Detect which cell encompasses the target text, then output its [x, y] center coordinate. 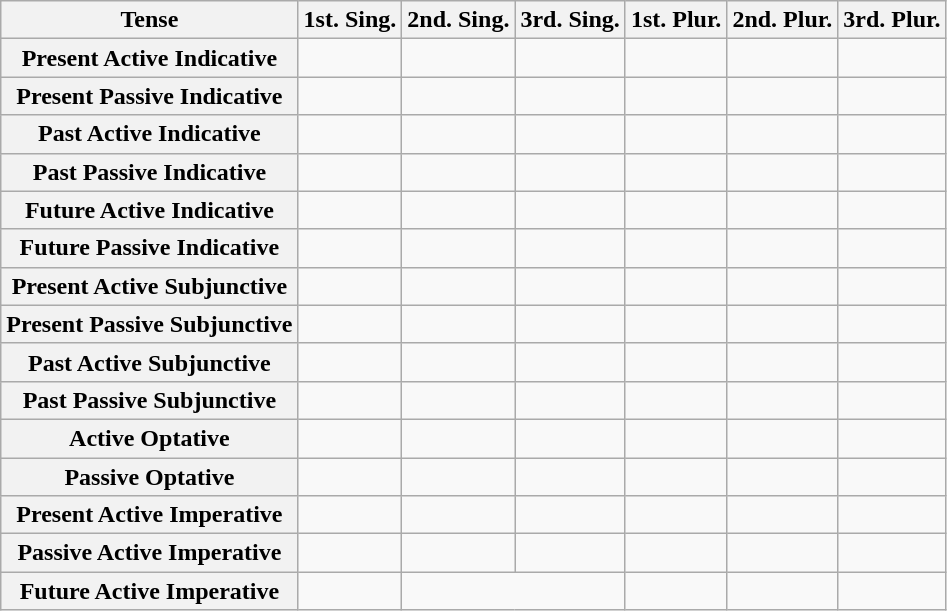
Past Passive Subjunctive [150, 400]
Tense [150, 20]
Present Active Imperative [150, 515]
Passive Active Imperative [150, 553]
Present Active Subjunctive [150, 286]
3rd. Plur. [892, 20]
Passive Optative [150, 477]
1st. Plur. [676, 20]
Present Passive Indicative [150, 96]
Past Active Subjunctive [150, 362]
1st. Sing. [350, 20]
3rd. Sing. [570, 20]
Past Passive Indicative [150, 172]
Future Active Indicative [150, 210]
Past Active Indicative [150, 134]
Present Passive Subjunctive [150, 324]
Future Passive Indicative [150, 248]
Future Active Imperative [150, 591]
Present Active Indicative [150, 58]
2nd. Sing. [458, 20]
2nd. Plur. [782, 20]
Active Optative [150, 438]
